Return the (x, y) coordinate for the center point of the cell that contains the specified text.  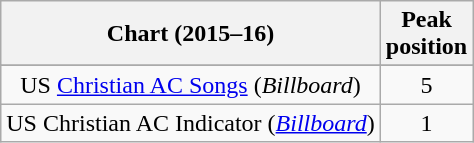
1 (426, 123)
Peak position (426, 34)
Chart (2015–16) (191, 34)
5 (426, 85)
US Christian AC Songs (Billboard) (191, 85)
US Christian AC Indicator (Billboard) (191, 123)
